From the cell containing the given text, extract its center point as (x, y) coordinate. 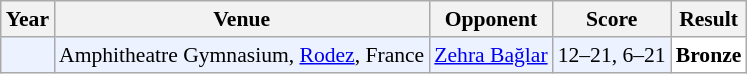
Venue (242, 19)
Bronze (709, 55)
Result (709, 19)
Year (28, 19)
Zehra Bağlar (490, 55)
Amphitheatre Gymnasium, Rodez, France (242, 55)
12–21, 6–21 (612, 55)
Opponent (490, 19)
Score (612, 19)
